Return [x, y] of the center of cell containing provided text 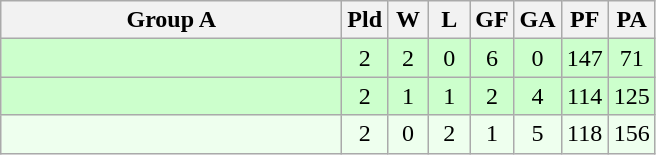
5 [538, 134]
L [450, 20]
147 [584, 58]
PA [632, 20]
156 [632, 134]
PF [584, 20]
4 [538, 96]
GA [538, 20]
125 [632, 96]
118 [584, 134]
71 [632, 58]
114 [584, 96]
W [408, 20]
6 [492, 58]
Pld [365, 20]
GF [492, 20]
Group A [172, 20]
